Output the [X, Y] coordinate of the center of the cell containing the given text.  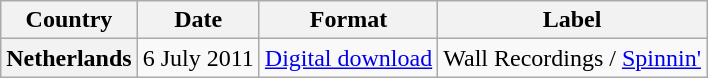
Label [572, 20]
Netherlands [69, 58]
Country [69, 20]
Format [348, 20]
Digital download [348, 58]
Wall Recordings / Spinnin' [572, 58]
6 July 2011 [198, 58]
Date [198, 20]
